Capture the cell that displays the provided text and extract its [x, y] central coordinate. 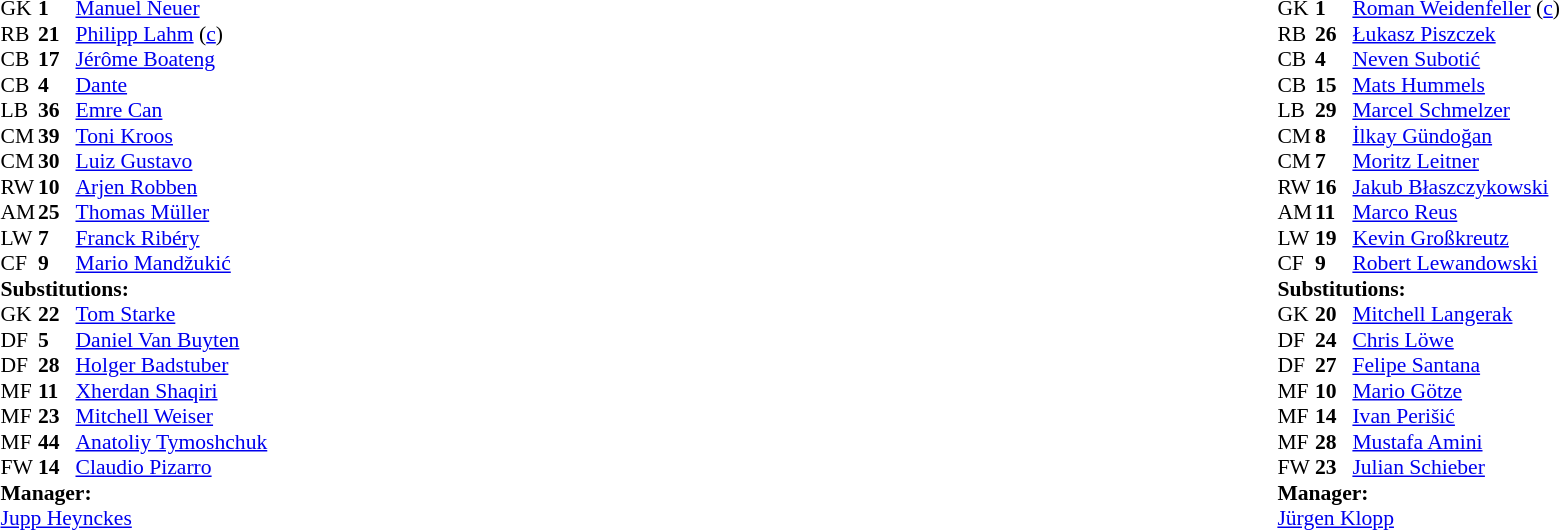
Toni Kroos [172, 136]
36 [57, 111]
Jérôme Boateng [172, 59]
5 [57, 340]
Emre Can [172, 111]
25 [57, 213]
26 [1334, 34]
19 [1334, 238]
24 [1334, 340]
27 [1334, 365]
22 [57, 315]
Tom Starke [172, 315]
Xherdan Shaqiri [172, 391]
Substitutions: [134, 289]
29 [1334, 111]
Mitchell Weiser [172, 417]
Mario Mandžukić [172, 263]
39 [57, 136]
Franck Ribéry [172, 238]
Daniel Van Buyten [172, 340]
Dante [172, 85]
Holger Badstuber [172, 365]
Arjen Robben [172, 187]
Luiz Gustavo [172, 161]
Thomas Müller [172, 213]
15 [1334, 85]
44 [57, 442]
Anatoliy Tymoshchuk [172, 442]
Philipp Lahm (c) [172, 34]
8 [1334, 136]
Manager: [134, 493]
Claudio Pizarro [172, 467]
30 [57, 161]
21 [57, 34]
16 [1334, 187]
20 [1334, 315]
17 [57, 59]
